Identify which cell holds the provided text, then report its (x, y) central coordinate. 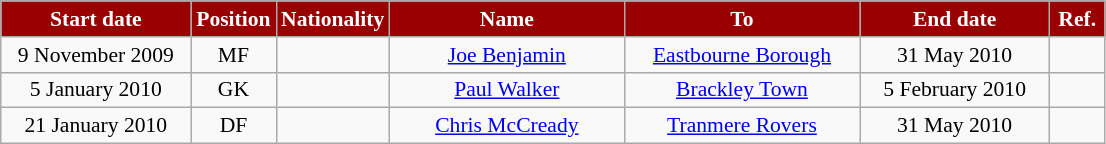
Joe Benjamin (506, 55)
End date (955, 19)
To (742, 19)
Paul Walker (506, 90)
5 February 2010 (955, 90)
Brackley Town (742, 90)
Ref. (1078, 19)
Tranmere Rovers (742, 126)
21 January 2010 (96, 126)
DF (234, 126)
Start date (96, 19)
Chris McCready (506, 126)
5 January 2010 (96, 90)
Eastbourne Borough (742, 55)
Position (234, 19)
GK (234, 90)
MF (234, 55)
Name (506, 19)
Nationality (332, 19)
9 November 2009 (96, 55)
